Locate the cell with the specified text and output its [X, Y] center coordinate. 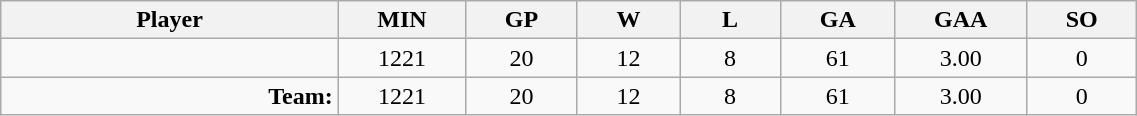
SO [1081, 20]
GAA [961, 20]
Player [170, 20]
GP [522, 20]
GA [838, 20]
MIN [402, 20]
L [730, 20]
W [628, 20]
Team: [170, 96]
